Find where the given text appears and provide that cell's center as [X, Y] coordinate. 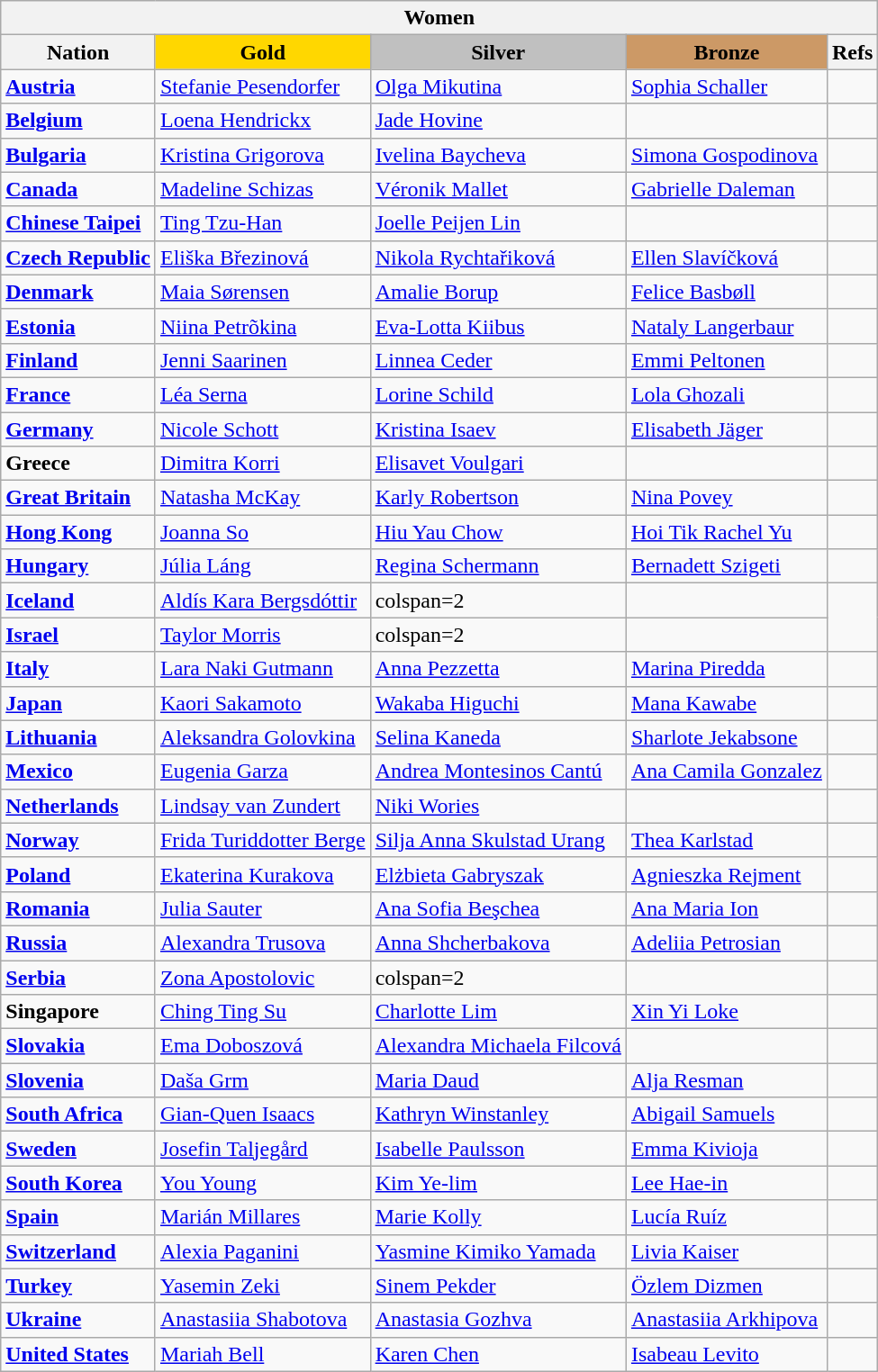
Nation [78, 52]
Jade Hovine [498, 121]
Simona Gospodinova [726, 155]
Italy [78, 669]
Maia Sørensen [263, 292]
Estonia [78, 326]
Selina Kaneda [498, 737]
Isabelle Paulsson [498, 1149]
Aldís Kara Bergsdóttir [263, 600]
Sharlote Jekabsone [726, 737]
Alja Resman [726, 1080]
Ukraine [78, 1320]
Hong Kong [78, 532]
Lee Hae-in [726, 1183]
Adeliia Petrosian [726, 943]
Ellen Slavíčková [726, 257]
Ana Camila Gonzalez [726, 772]
Loena Hendrickx [263, 121]
Germany [78, 429]
Anna Shcherbakova [498, 943]
Daša Grm [263, 1080]
South Korea [78, 1183]
Switzerland [78, 1251]
Nicole Schott [263, 429]
Nina Povey [726, 498]
Anastasiia Shabotova [263, 1320]
Chinese Taipei [78, 223]
Nataly Langerbaur [726, 326]
United States [78, 1354]
Bronze [726, 52]
Hoi Tik Rachel Yu [726, 532]
Alexia Paganini [263, 1251]
Yasmine Kimiko Yamada [498, 1251]
Karly Robertson [498, 498]
Kim Ye-lim [498, 1183]
Lindsay van Zundert [263, 806]
Jenni Saarinen [263, 360]
Natasha McKay [263, 498]
Eva-Lotta Kiibus [498, 326]
Marián Millares [263, 1217]
Eugenia Garza [263, 772]
Gold [263, 52]
Lithuania [78, 737]
Ema Doboszová [263, 1046]
Maria Daud [498, 1080]
Anna Pezzetta [498, 669]
Lara Naki Gutmann [263, 669]
Serbia [78, 977]
Alexandra Trusova [263, 943]
Wakaba Higuchi [498, 703]
Kristina Isaev [498, 429]
Slovakia [78, 1046]
Lucía Ruíz [726, 1217]
Emmi Peltonen [726, 360]
Livia Kaiser [726, 1251]
Czech Republic [78, 257]
Joelle Peijen Lin [498, 223]
Austria [78, 86]
Josefin Taljegård [263, 1149]
Denmark [78, 292]
Ching Ting Su [263, 1012]
Sophia Schaller [726, 86]
Regina Schermann [498, 566]
Japan [78, 703]
Thea Karlstad [726, 840]
Madeline Schizas [263, 189]
Charlotte Lim [498, 1012]
Canada [78, 189]
Gian-Quen Isaacs [263, 1115]
Amalie Borup [498, 292]
Frida Turiddotter Berge [263, 840]
Mana Kawabe [726, 703]
Kaori Sakamoto [263, 703]
Bulgaria [78, 155]
Ana Maria Ion [726, 908]
Sinem Pekder [498, 1286]
Xin Yi Loke [726, 1012]
Felice Basbøll [726, 292]
Nikola Rychtařiková [498, 257]
Lorine Schild [498, 394]
Gabrielle Daleman [726, 189]
South Africa [78, 1115]
Anastasia Gozhva [498, 1320]
Isabeau Levito [726, 1354]
Lola Ghozali [726, 394]
Romania [78, 908]
Özlem Dizmen [726, 1286]
Russia [78, 943]
Emma Kivioja [726, 1149]
Ekaterina Kurakova [263, 874]
Turkey [78, 1286]
Abigail Samuels [726, 1115]
Alexandra Michaela Filcová [498, 1046]
Elisavet Voulgari [498, 464]
Spain [78, 1217]
Singapore [78, 1012]
Elżbieta Gabryszak [498, 874]
Andrea Montesinos Cantú [498, 772]
Elisabeth Jäger [726, 429]
Finland [78, 360]
Greece [78, 464]
Ana Sofia Beşchea [498, 908]
Léa Serna [263, 394]
Ting Tzu-Han [263, 223]
Hiu Yau Chow [498, 532]
Julia Sauter [263, 908]
Agnieszka Rejment [726, 874]
Kristina Grigorova [263, 155]
Sweden [78, 1149]
Slovenia [78, 1080]
Marina Piredda [726, 669]
You Young [263, 1183]
Israel [78, 635]
Belgium [78, 121]
Norway [78, 840]
Aleksandra Golovkina [263, 737]
Mexico [78, 772]
Dimitra Korri [263, 464]
Joanna So [263, 532]
Poland [78, 874]
Niina Petrõkina [263, 326]
Júlia Láng [263, 566]
Mariah Bell [263, 1354]
Great Britain [78, 498]
Silver [498, 52]
Taylor Morris [263, 635]
Niki Wories [498, 806]
Stefanie Pesendorfer [263, 86]
Iceland [78, 600]
Véronik Mallet [498, 189]
France [78, 394]
Hungary [78, 566]
Olga Mikutina [498, 86]
Bernadett Szigeti [726, 566]
Anastasiia Arkhipova [726, 1320]
Linnea Ceder [498, 360]
Netherlands [78, 806]
Yasemin Zeki [263, 1286]
Refs [852, 52]
Kathryn Winstanley [498, 1115]
Ivelina Baycheva [498, 155]
Marie Kolly [498, 1217]
Eliška Březinová [263, 257]
Zona Apostolovic [263, 977]
Silja Anna Skulstad Urang [498, 840]
Women [439, 18]
Karen Chen [498, 1354]
